Provide the [X, Y] coordinate of the cell's center where the given text is located.  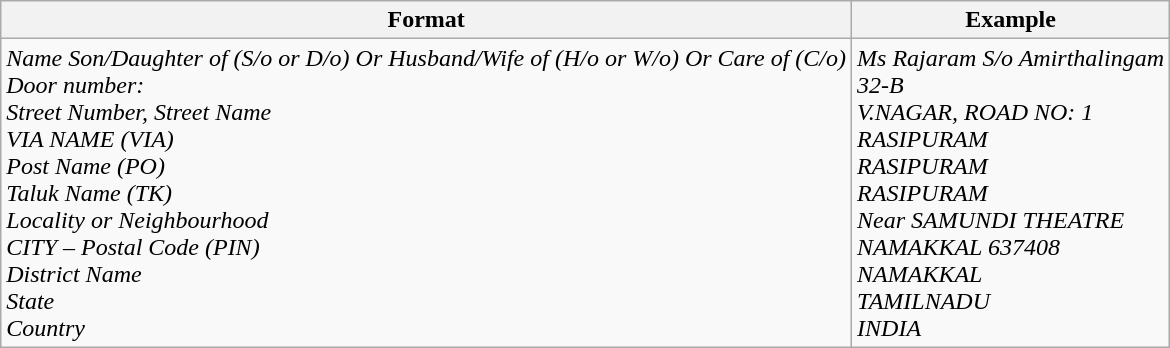
Ms Rajaram S/o Amirthalingam32-BV.NAGAR, ROAD NO: 1RASIPURAMRASIPURAMRASIPURAMNear SAMUNDI THEATRENAMAKKAL 637408NAMAKKALTAMILNADUINDIA [1011, 193]
Format [426, 20]
Example [1011, 20]
